Detect which cell encompasses the target text, then output its [X, Y] center coordinate. 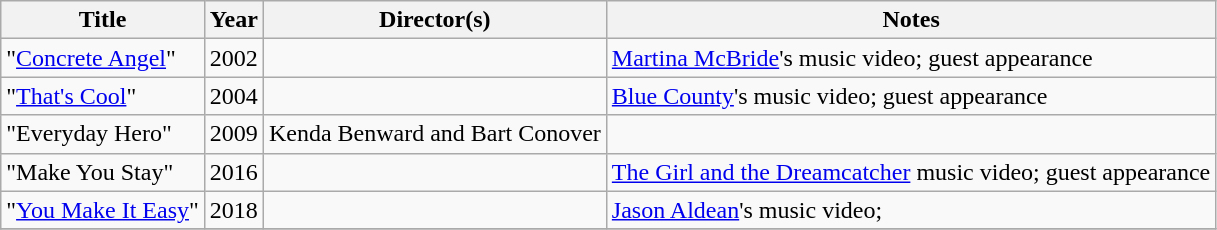
2018 [234, 210]
2016 [234, 172]
"You Make It Easy" [103, 210]
"Concrete Angel" [103, 58]
Kenda Benward and Bart Conover [434, 134]
Blue County's music video; guest appearance [910, 96]
Jason Aldean's music video; [910, 210]
2002 [234, 58]
Director(s) [434, 20]
The Girl and the Dreamcatcher music video; guest appearance [910, 172]
"That's Cool" [103, 96]
"Everyday Hero" [103, 134]
Year [234, 20]
2009 [234, 134]
2004 [234, 96]
Martina McBride's music video; guest appearance [910, 58]
Title [103, 20]
Notes [910, 20]
"Make You Stay" [103, 172]
